Detect which cell encompasses the target text, then output its [x, y] center coordinate. 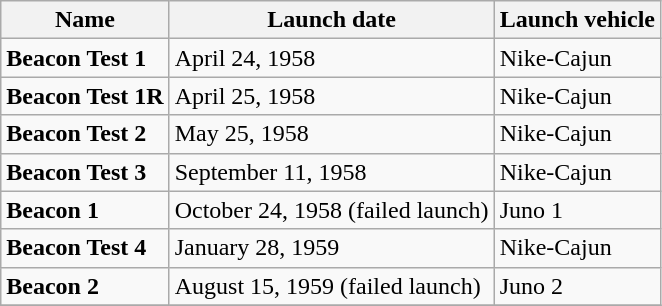
Juno 2 [577, 286]
Name [85, 20]
January 28, 1959 [332, 248]
Beacon Test 2 [85, 134]
Launch vehicle [577, 20]
May 25, 1958 [332, 134]
August 15, 1959 (failed launch) [332, 286]
Beacon 2 [85, 286]
April 24, 1958 [332, 58]
April 25, 1958 [332, 96]
Juno 1 [577, 210]
Launch date [332, 20]
Beacon 1 [85, 210]
Beacon Test 4 [85, 248]
Beacon Test 1R [85, 96]
October 24, 1958 (failed launch) [332, 210]
Beacon Test 1 [85, 58]
September 11, 1958 [332, 172]
Beacon Test 3 [85, 172]
